Capture the cell that displays the provided text and extract its [x, y] central coordinate. 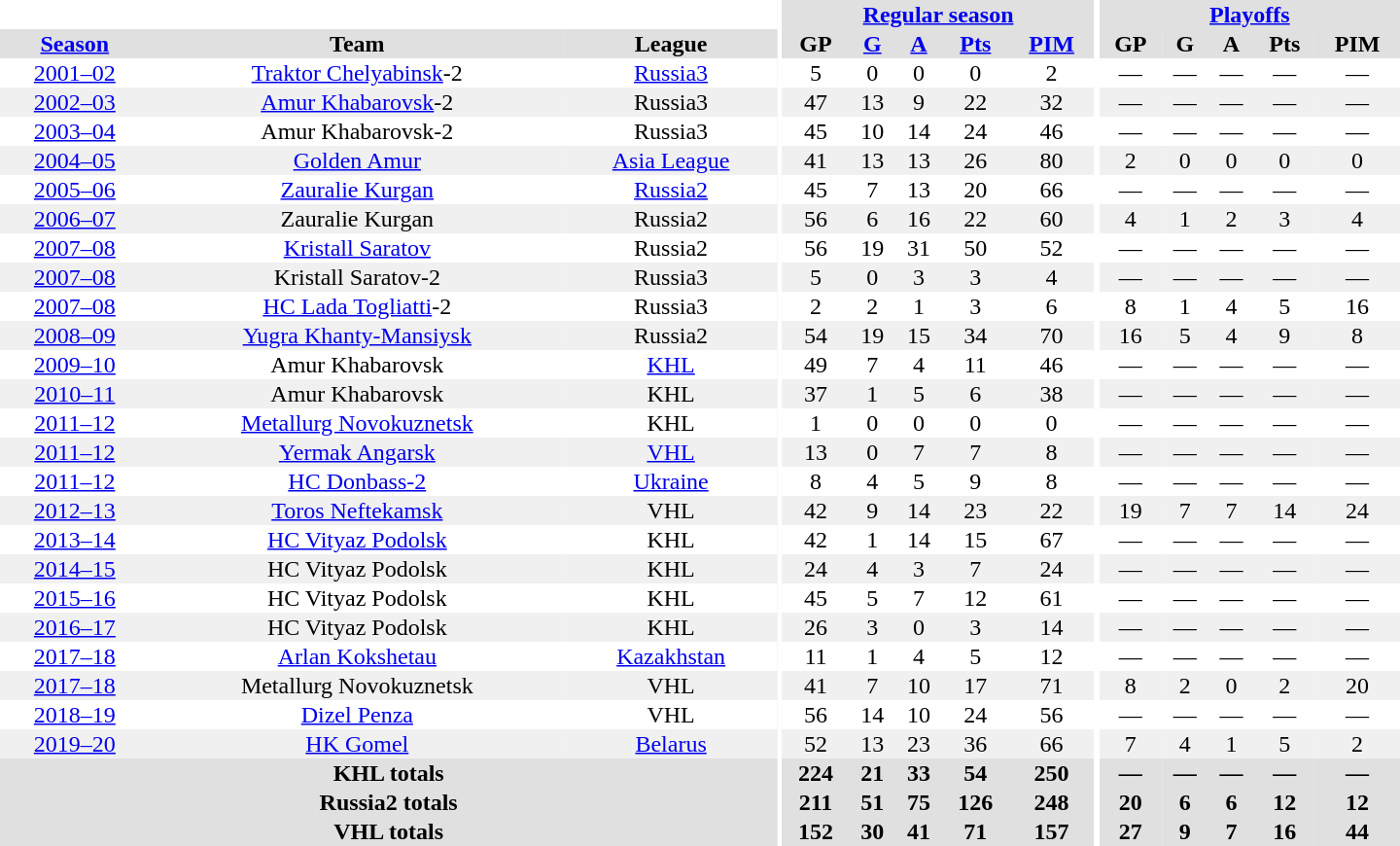
36 [976, 744]
2002–03 [75, 102]
VHL totals [389, 831]
2015–16 [75, 598]
Toros Neftekamsk [358, 511]
31 [919, 248]
211 [817, 802]
2003–04 [75, 131]
Yugra Khanty-Mansiysk [358, 335]
2008–09 [75, 335]
126 [976, 802]
248 [1052, 802]
2009–10 [75, 365]
Kristall Saratov-2 [358, 277]
HK Gomel [358, 744]
152 [817, 831]
Regular season [939, 15]
2005–06 [75, 190]
2016–17 [75, 627]
70 [1052, 335]
33 [919, 773]
Season [75, 44]
224 [817, 773]
Belarus [671, 744]
Playoffs [1250, 15]
2014–15 [75, 569]
80 [1052, 160]
37 [817, 394]
49 [817, 365]
League [671, 44]
Yermak Angarsk [358, 452]
250 [1052, 773]
2019–20 [75, 744]
21 [872, 773]
Arlan Kokshetau [358, 656]
2010–11 [75, 394]
60 [1052, 219]
HC Lada Togliatti-2 [358, 306]
Kazakhstan [671, 656]
17 [976, 686]
38 [1052, 394]
34 [976, 335]
50 [976, 248]
44 [1357, 831]
Team [358, 44]
HC Donbass-2 [358, 481]
2012–13 [75, 511]
2018–19 [75, 715]
27 [1131, 831]
67 [1052, 540]
75 [919, 802]
Asia League [671, 160]
51 [872, 802]
30 [872, 831]
2006–07 [75, 219]
2004–05 [75, 160]
Kristall Saratov [358, 248]
47 [817, 102]
Golden Amur [358, 160]
2001–02 [75, 73]
Russia2 totals [389, 802]
Dizel Penza [358, 715]
157 [1052, 831]
Traktor Chelyabinsk-2 [358, 73]
Ukraine [671, 481]
32 [1052, 102]
61 [1052, 598]
2013–14 [75, 540]
KHL totals [389, 773]
